Capture the cell that displays the provided text and extract its (x, y) central coordinate. 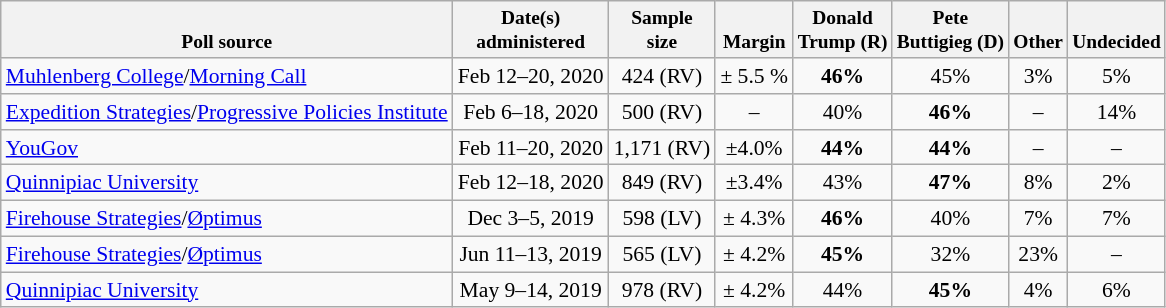
43% (842, 183)
Feb 12–18, 2020 (531, 183)
Margin (754, 30)
Expedition Strategies/Progressive Policies Institute (227, 112)
Feb 12–20, 2020 (531, 76)
500 (RV) (662, 112)
424 (RV) (662, 76)
Jun 11–13, 2019 (531, 254)
Dec 3–5, 2019 (531, 219)
47% (950, 183)
Samplesize (662, 30)
± 5.5 % (754, 76)
PeteButtigieg (D) (950, 30)
3% (1038, 76)
4% (1038, 290)
8% (1038, 183)
Feb 11–20, 2020 (531, 148)
May 9–14, 2019 (531, 290)
14% (1117, 112)
YouGov (227, 148)
23% (1038, 254)
Other (1038, 30)
6% (1117, 290)
Feb 6–18, 2020 (531, 112)
849 (RV) (662, 183)
1,171 (RV) (662, 148)
Date(s)administered (531, 30)
565 (LV) (662, 254)
5% (1117, 76)
978 (RV) (662, 290)
32% (950, 254)
598 (LV) (662, 219)
DonaldTrump (R) (842, 30)
Muhlenberg College/Morning Call (227, 76)
±4.0% (754, 148)
Poll source (227, 30)
± 4.3% (754, 219)
±3.4% (754, 183)
2% (1117, 183)
Undecided (1117, 30)
